Output the [x, y] coordinate of the center of the cell containing the given text.  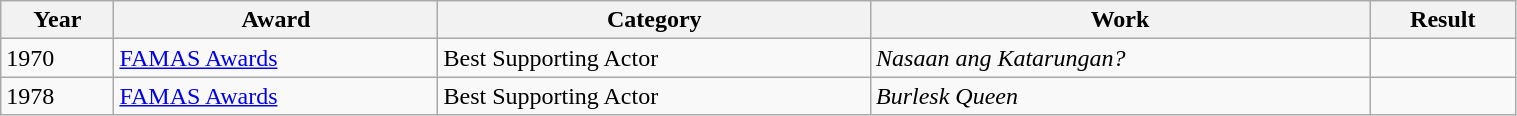
Nasaan ang Katarungan? [1120, 58]
1970 [58, 58]
Year [58, 20]
Result [1443, 20]
Category [654, 20]
1978 [58, 96]
Award [276, 20]
Work [1120, 20]
Burlesk Queen [1120, 96]
